Determine the [x, y] coordinate at the center of the cell enclosing the given text.  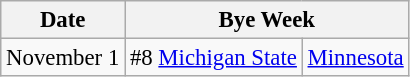
#8 Michigan State [214, 58]
Bye Week [267, 20]
Date [63, 20]
November 1 [63, 58]
Minnesota [356, 58]
